Pinpoint the cell where the given text exists, returning its (x, y) midpoint coordinate. 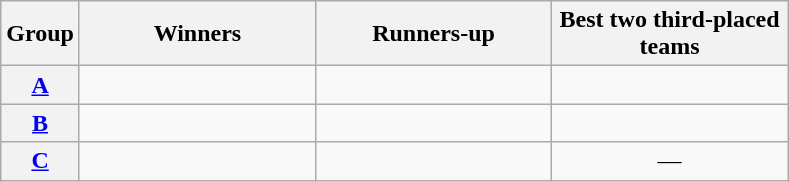
A (40, 85)
Winners (197, 34)
Group (40, 34)
B (40, 123)
Runners-up (433, 34)
Best two third-placed teams (670, 34)
C (40, 161)
— (670, 161)
